Return the [x, y] coordinate for the center point of the cell that contains the specified text.  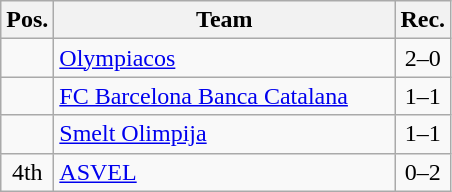
Team [224, 20]
4th [28, 172]
Smelt Olimpija [224, 134]
0–2 [423, 172]
FC Barcelona Banca Catalana [224, 96]
Rec. [423, 20]
Olympiacos [224, 58]
Pos. [28, 20]
ASVEL [224, 172]
2–0 [423, 58]
